For the text-containing cell, return its midpoint in (x, y) coordinate format. 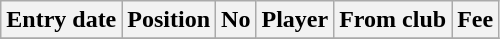
From club (393, 20)
Fee (476, 20)
No (236, 20)
Entry date (62, 20)
Player (295, 20)
Position (169, 20)
